For the text-containing cell, return its midpoint in (X, Y) coordinate format. 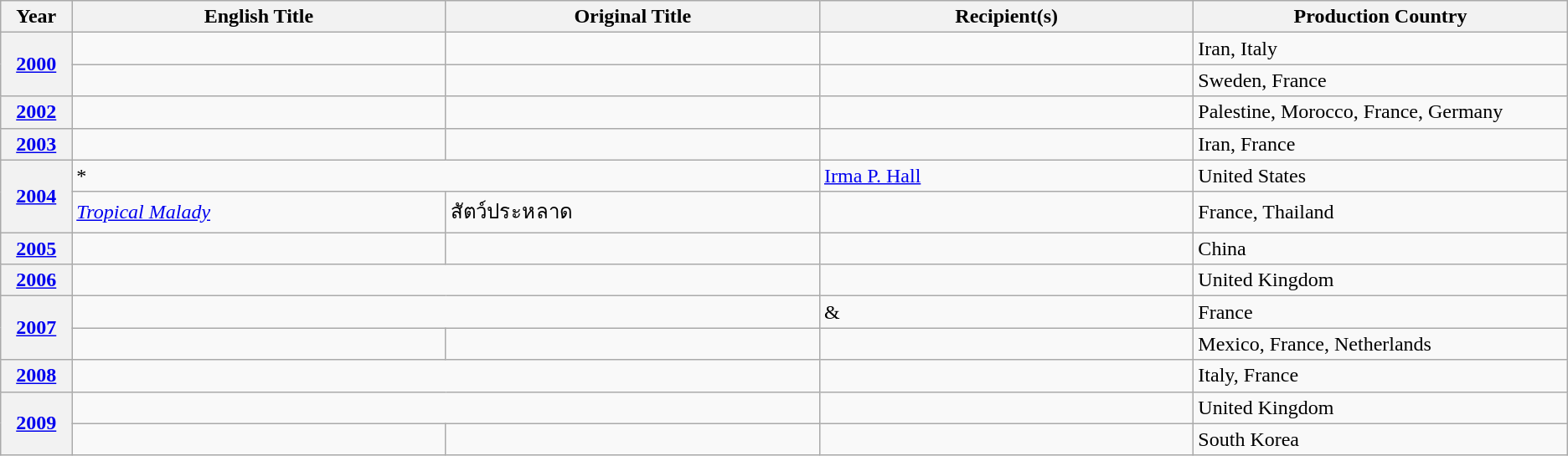
Irma P. Hall (1006, 176)
2005 (37, 248)
Mexico, France, Netherlands (1380, 344)
2007 (37, 328)
Palestine, Morocco, France, Germany (1380, 112)
Sweden, France (1380, 80)
2000 (37, 64)
Original Title (632, 17)
2008 (37, 376)
South Korea (1380, 439)
สัตว์ประหลาด (632, 213)
France, Thailand (1380, 213)
Italy, France (1380, 376)
& (1006, 312)
Tropical Malady (259, 213)
Production Country (1380, 17)
2003 (37, 144)
2006 (37, 280)
English Title (259, 17)
France (1380, 312)
Recipient(s) (1006, 17)
Iran, France (1380, 144)
* (446, 176)
China (1380, 248)
2002 (37, 112)
United States (1380, 176)
2004 (37, 196)
2009 (37, 423)
Iran, Italy (1380, 49)
Year (37, 17)
